From the cell containing the given text, extract its center point as (x, y) coordinate. 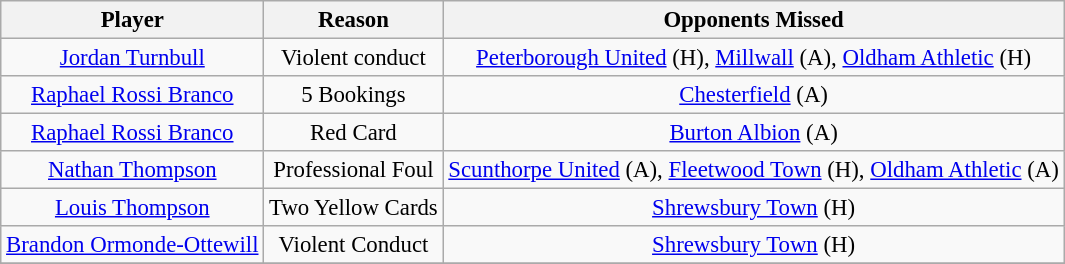
Burton Albion (A) (754, 133)
Louis Thompson (132, 208)
Violent Conduct (354, 245)
Violent conduct (354, 58)
Chesterfield (A) (754, 95)
Professional Foul (354, 170)
Player (132, 20)
Jordan Turnbull (132, 58)
Scunthorpe United (A), Fleetwood Town (H), Oldham Athletic (A) (754, 170)
Nathan Thompson (132, 170)
Reason (354, 20)
Peterborough United (H), Millwall (A), Oldham Athletic (H) (754, 58)
Brandon Ormonde-Ottewill (132, 245)
5 Bookings (354, 95)
Red Card (354, 133)
Two Yellow Cards (354, 208)
Opponents Missed (754, 20)
